Return (X, Y) of the center of cell containing provided text 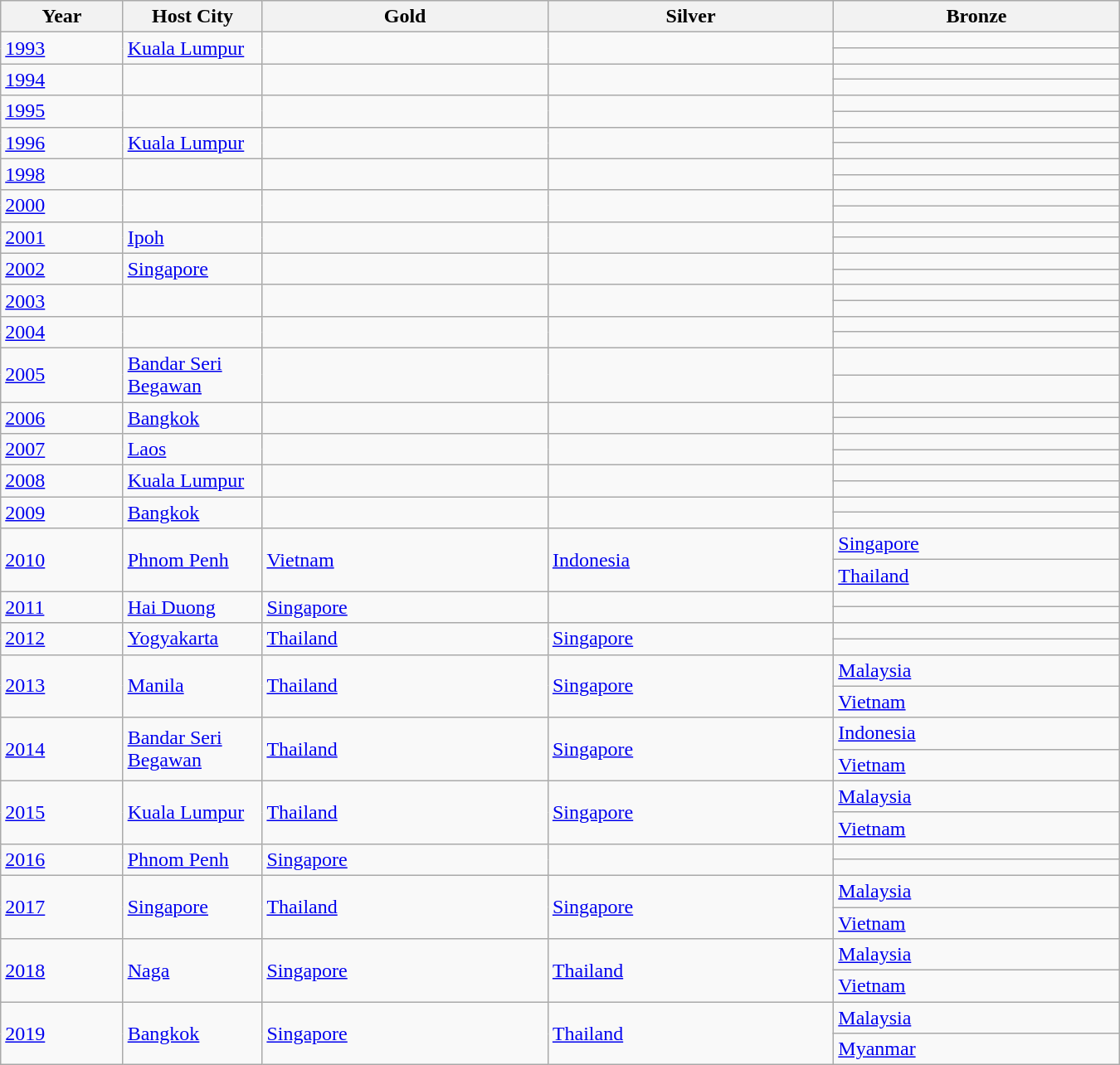
2012 (61, 639)
Hai Duong (192, 607)
2018 (61, 970)
Laos (192, 450)
Yogyakarta (192, 639)
2011 (61, 607)
2005 (61, 375)
Myanmar (976, 1049)
2000 (61, 206)
2006 (61, 417)
2017 (61, 907)
2002 (61, 269)
Host City (192, 17)
1994 (61, 80)
2015 (61, 812)
2016 (61, 859)
1995 (61, 111)
Year (61, 17)
2019 (61, 1033)
Gold (405, 17)
Naga (192, 970)
1998 (61, 174)
2014 (61, 749)
2007 (61, 450)
1993 (61, 48)
Bronze (976, 17)
2013 (61, 686)
Ipoh (192, 237)
2008 (61, 481)
2001 (61, 237)
Manila (192, 686)
2010 (61, 560)
Silver (690, 17)
2004 (61, 332)
2009 (61, 513)
2003 (61, 300)
1996 (61, 143)
